Capture the cell that displays the provided text and extract its (X, Y) central coordinate. 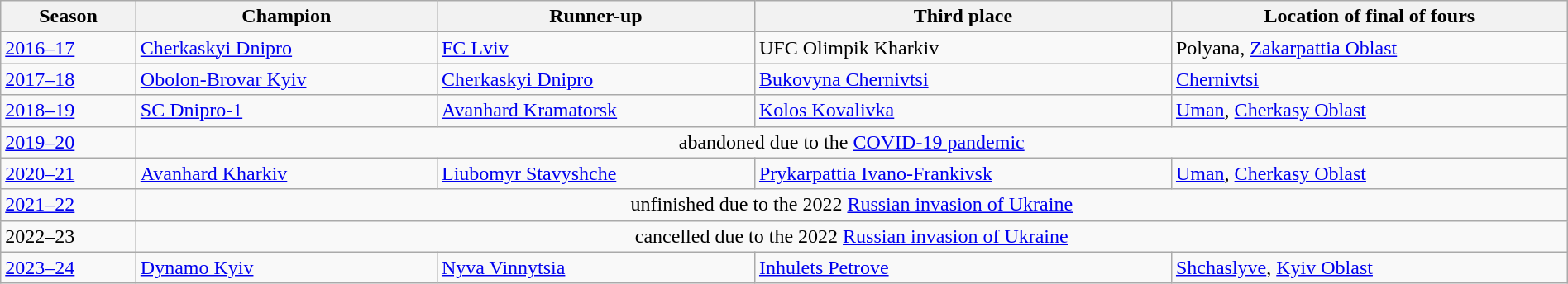
Kolos Kovalivka (963, 111)
Location of final of fours (1370, 17)
Dynamo Kyiv (286, 267)
UFC Olimpik Kharkiv (963, 48)
2016–17 (69, 48)
2019–20 (69, 142)
SC Dnipro-1 (286, 111)
Runner-up (595, 17)
abandoned due to the COVID-19 pandemic (852, 142)
Season (69, 17)
Bukovyna Chernivtsi (963, 79)
2023–24 (69, 267)
2017–18 (69, 79)
2018–19 (69, 111)
Inhulets Petrove (963, 267)
Liubomyr Stavyshche (595, 173)
Third place (963, 17)
2020–21 (69, 173)
2021–22 (69, 205)
Avanhard Kramatorsk (595, 111)
Polyana, Zakarpattia Oblast (1370, 48)
Nyva Vinnytsia (595, 267)
Shchaslyve, Kyiv Oblast (1370, 267)
Obolon-Brovar Kyiv (286, 79)
Avanhard Kharkiv (286, 173)
cancelled due to the 2022 Russian invasion of Ukraine (852, 236)
2022–23 (69, 236)
Chernivtsi (1370, 79)
Champion (286, 17)
unfinished due to the 2022 Russian invasion of Ukraine (852, 205)
FC Lviv (595, 48)
Prykarpattia Ivano-Frankivsk (963, 173)
